Capture the cell that displays the provided text and extract its [x, y] central coordinate. 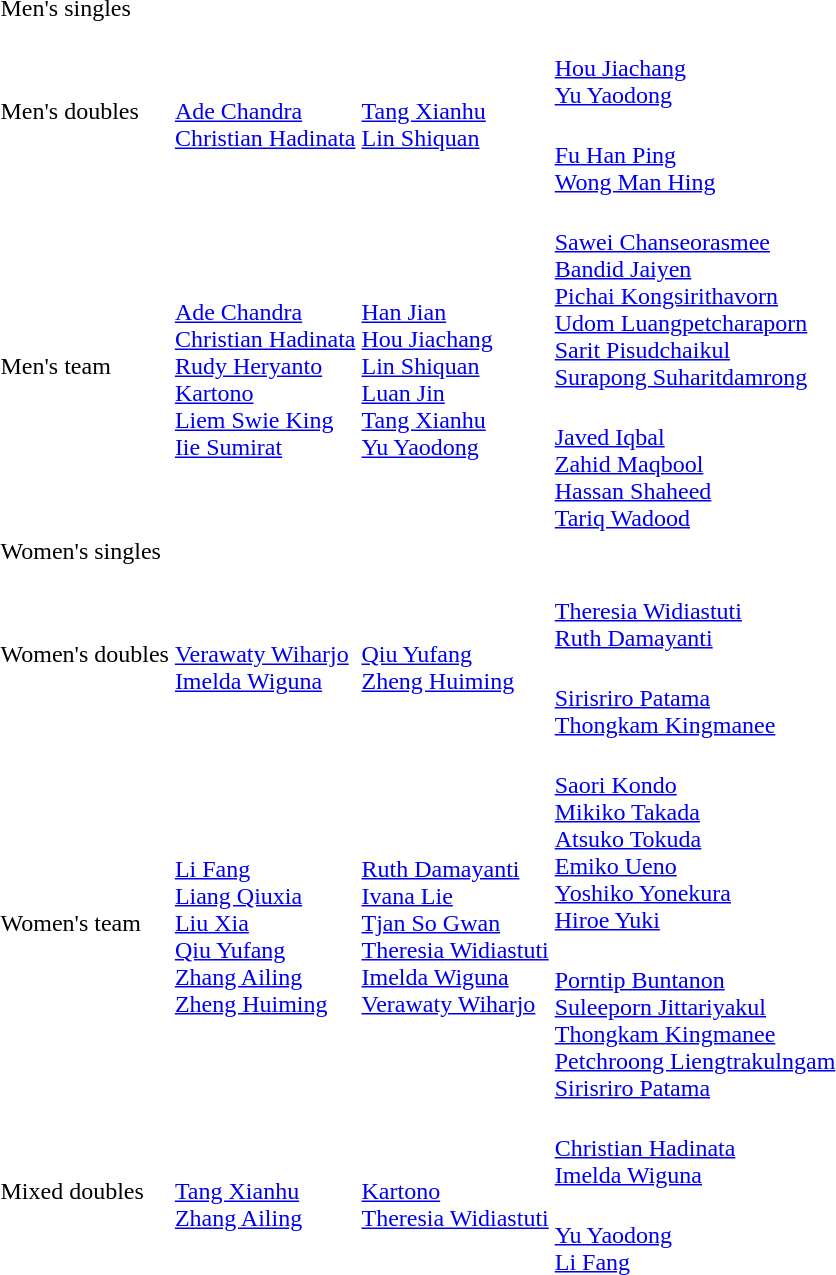
Ade ChandraChristian Hadinata [265, 112]
Ruth DamayantiIvana LieTjan So GwanTheresia WidiastutiImelda WigunaVerawaty Wiharjo [455, 923]
Qiu YufangZheng Huiming [455, 654]
Ade ChandraChristian HadinataRudy HeryantoKartonoLiem Swie KingIie Sumirat [265, 366]
Han JianHou JiachangLin ShiquanLuan JinTang XianhuYu Yaodong [455, 366]
Verawaty WiharjoImelda Wiguna [265, 654]
Li FangLiang QiuxiaLiu XiaQiu YufangZhang AilingZheng Huiming [265, 923]
Tang XianhuLin Shiquan [455, 112]
